Provide the [X, Y] coordinate of the cell's center where the given text is located.  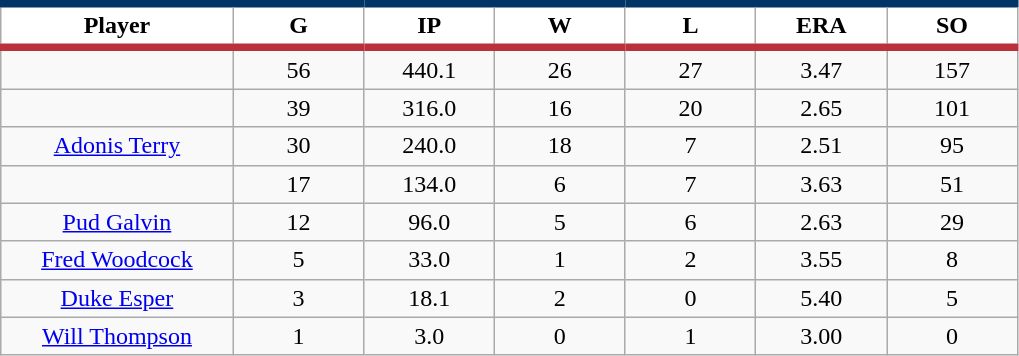
240.0 [430, 146]
2.51 [822, 146]
2.63 [822, 222]
3.47 [822, 68]
16 [560, 108]
56 [298, 68]
IP [430, 26]
3 [298, 298]
5.40 [822, 298]
12 [298, 222]
W [560, 26]
33.0 [430, 260]
3.0 [430, 336]
316.0 [430, 108]
29 [952, 222]
26 [560, 68]
18.1 [430, 298]
30 [298, 146]
Player [117, 26]
20 [690, 108]
Will Thompson [117, 336]
134.0 [430, 184]
3.55 [822, 260]
Adonis Terry [117, 146]
18 [560, 146]
51 [952, 184]
3.00 [822, 336]
Pud Galvin [117, 222]
2.65 [822, 108]
95 [952, 146]
Fred Woodcock [117, 260]
SO [952, 26]
39 [298, 108]
L [690, 26]
17 [298, 184]
27 [690, 68]
440.1 [430, 68]
96.0 [430, 222]
G [298, 26]
3.63 [822, 184]
ERA [822, 26]
8 [952, 260]
157 [952, 68]
101 [952, 108]
Duke Esper [117, 298]
